Search for the cell housing the specified text and yield its [x, y] center coordinate. 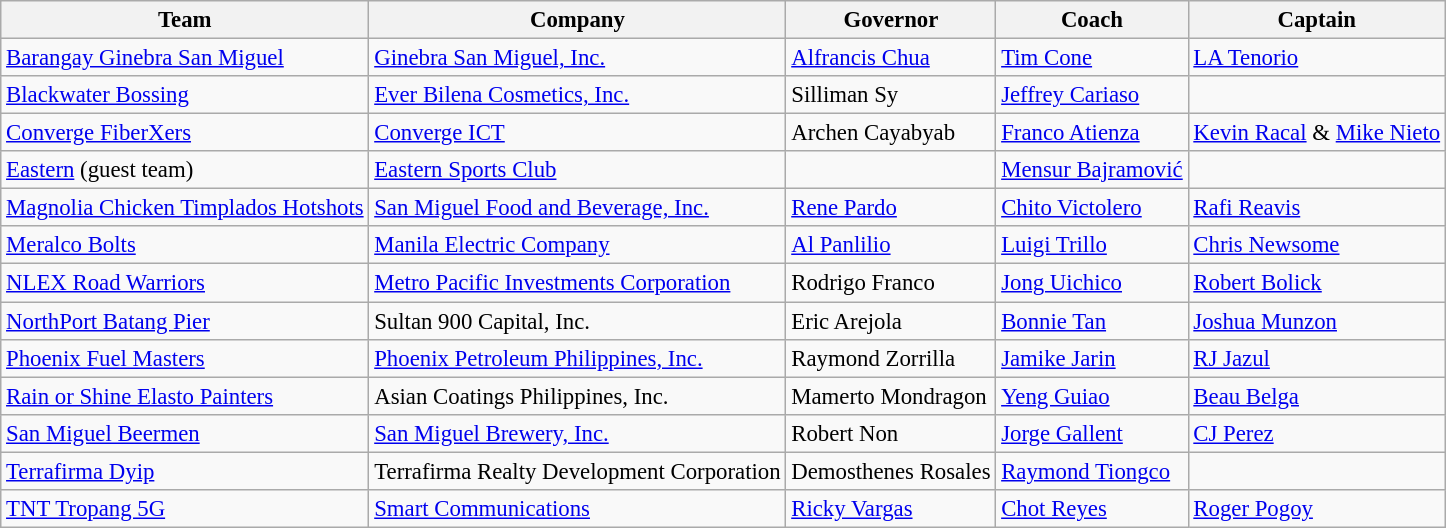
Beau Belga [1316, 396]
Magnolia Chicken Timplados Hotshots [185, 208]
RJ Jazul [1316, 358]
San Miguel Food and Beverage, Inc. [578, 208]
Demosthenes Rosales [891, 471]
Team [185, 20]
Chito Victolero [1092, 208]
Al Panlilio [891, 245]
Bonnie Tan [1092, 321]
Eastern Sports Club [578, 170]
Eric Arejola [891, 321]
San Miguel Beermen [185, 433]
Captain [1316, 20]
Rain or Shine Elasto Painters [185, 396]
Converge ICT [578, 133]
Robert Non [891, 433]
LA Tenorio [1316, 58]
Chris Newsome [1316, 245]
Jamike Jarin [1092, 358]
Mamerto Mondragon [891, 396]
Jeffrey Cariaso [1092, 95]
Coach [1092, 20]
Silliman Sy [891, 95]
Rene Pardo [891, 208]
Ricky Vargas [891, 509]
Eastern (guest team) [185, 170]
Governor [891, 20]
Barangay Ginebra San Miguel [185, 58]
Terrafirma Dyip [185, 471]
Chot Reyes [1092, 509]
Metro Pacific Investments Corporation [578, 283]
Jorge Gallent [1092, 433]
Company [578, 20]
Meralco Bolts [185, 245]
Sultan 900 Capital, Inc. [578, 321]
Archen Cayabyab [891, 133]
Raymond Tiongco [1092, 471]
Roger Pogoy [1316, 509]
Asian Coatings Philippines, Inc. [578, 396]
Phoenix Fuel Masters [185, 358]
CJ Perez [1316, 433]
NorthPort Batang Pier [185, 321]
Blackwater Bossing [185, 95]
Mensur Bajramović [1092, 170]
NLEX Road Warriors [185, 283]
Luigi Trillo [1092, 245]
Phoenix Petroleum Philippines, Inc. [578, 358]
Kevin Racal & Mike Nieto [1316, 133]
Yeng Guiao [1092, 396]
Franco Atienza [1092, 133]
Ever Bilena Cosmetics, Inc. [578, 95]
San Miguel Brewery, Inc. [578, 433]
Rodrigo Franco [891, 283]
Jong Uichico [1092, 283]
Terrafirma Realty Development Corporation [578, 471]
Robert Bolick [1316, 283]
Manila Electric Company [578, 245]
Raymond Zorrilla [891, 358]
Tim Cone [1092, 58]
Joshua Munzon [1316, 321]
Ginebra San Miguel, Inc. [578, 58]
Rafi Reavis [1316, 208]
Alfrancis Chua [891, 58]
Smart Communications [578, 509]
Converge FiberXers [185, 133]
TNT Tropang 5G [185, 509]
